From the cell containing the given text, extract its center point as [x, y] coordinate. 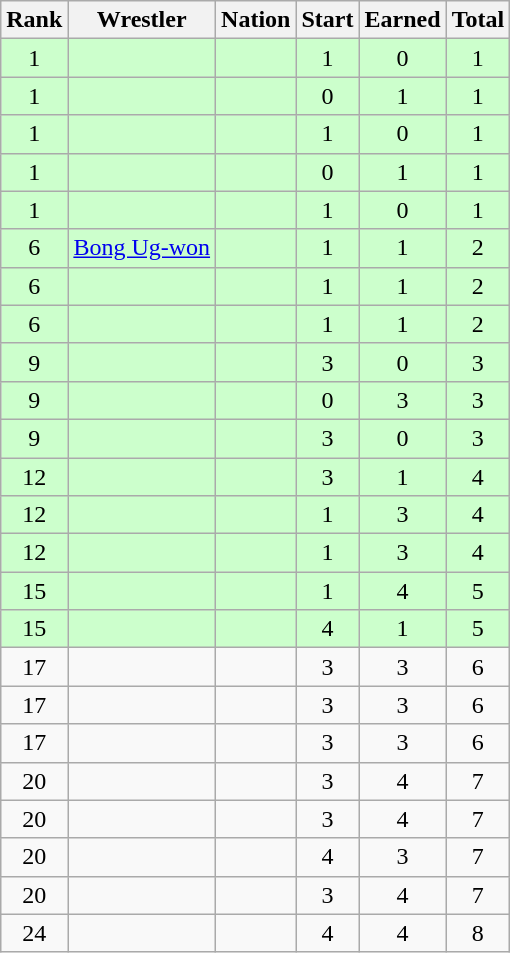
Wrestler [142, 20]
8 [478, 933]
Earned [402, 20]
Rank [34, 20]
Bong Ug-won [142, 248]
24 [34, 933]
Nation [256, 20]
Total [478, 20]
Start [328, 20]
